Provide the (x, y) coordinate of the cell's center where the given text is located.  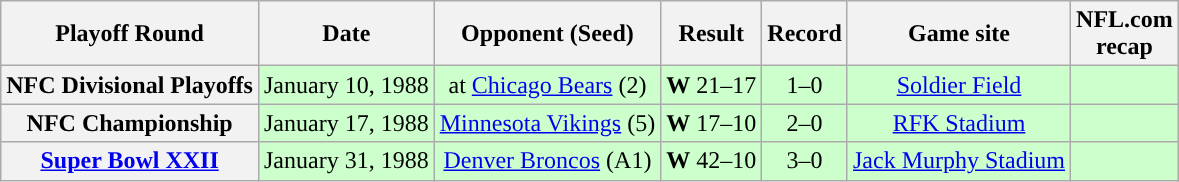
Playoff Round (130, 34)
Super Bowl XXII (130, 161)
January 31, 1988 (346, 161)
Record (805, 34)
Jack Murphy Stadium (958, 161)
1–0 (805, 85)
Date (346, 34)
W 42–10 (712, 161)
NFL.comrecap (1125, 34)
3–0 (805, 161)
January 10, 1988 (346, 85)
Soldier Field (958, 85)
W 21–17 (712, 85)
RFK Stadium (958, 123)
Denver Broncos (A1) (547, 161)
Game site (958, 34)
W 17–10 (712, 123)
Minnesota Vikings (5) (547, 123)
2–0 (805, 123)
January 17, 1988 (346, 123)
Result (712, 34)
NFC Championship (130, 123)
Opponent (Seed) (547, 34)
NFC Divisional Playoffs (130, 85)
at Chicago Bears (2) (547, 85)
